Locate the cell with the specified text and output its (X, Y) center coordinate. 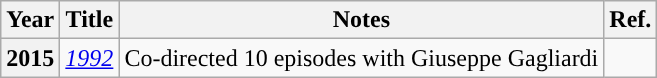
Co-directed 10 episodes with Giuseppe Gagliardi (362, 58)
2015 (30, 58)
Notes (362, 20)
1992 (90, 58)
Year (30, 20)
Ref. (630, 20)
Title (90, 20)
